From the cell containing the given text, extract its center point as (X, Y) coordinate. 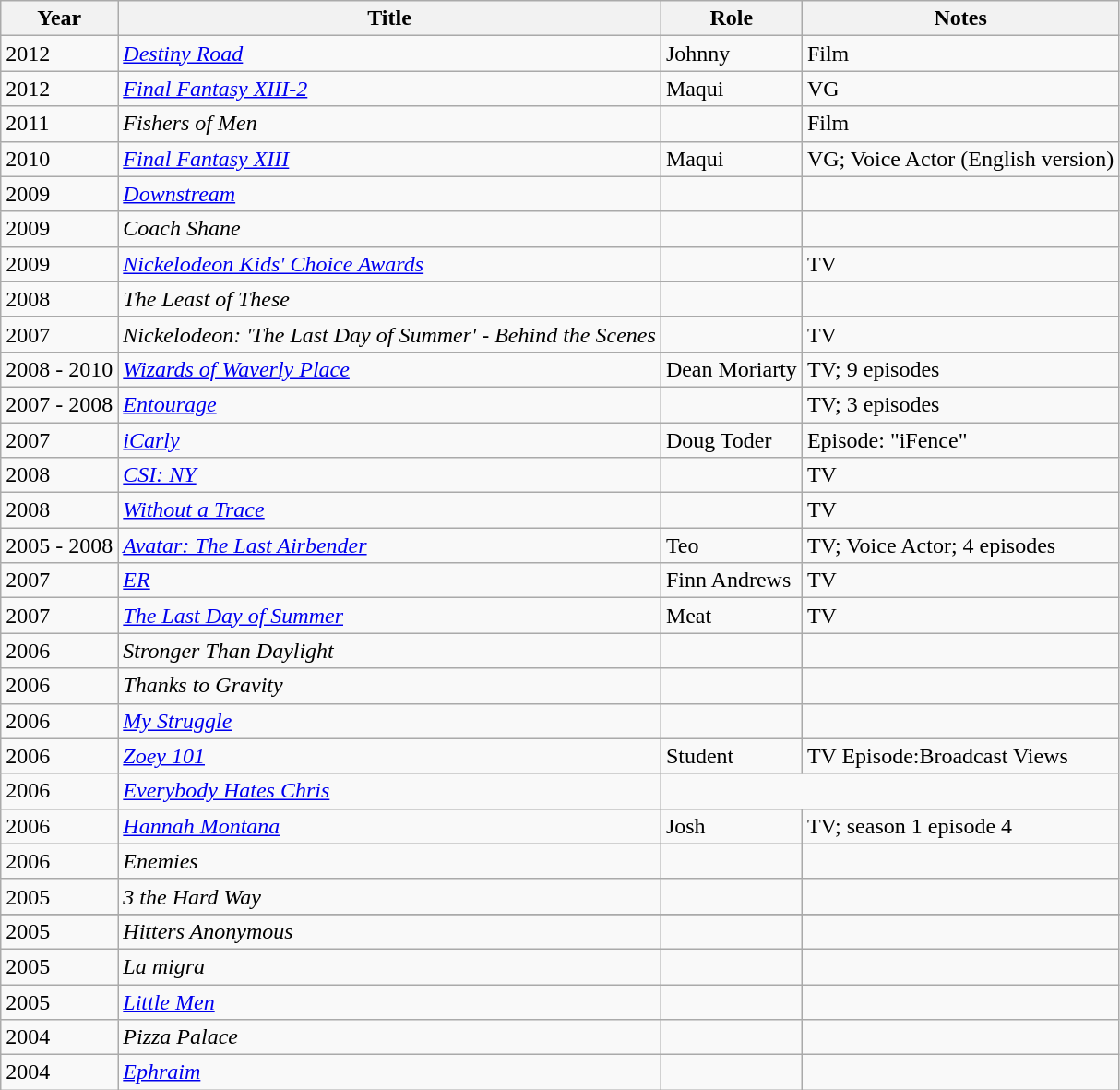
3 the Hard Way (389, 896)
2010 (59, 159)
Year (59, 18)
Teo (731, 545)
Coach Shane (389, 229)
VG (959, 89)
Ephraim (389, 1072)
My Struggle (389, 721)
2008 - 2010 (59, 369)
Zoey 101 (389, 756)
CSI: NY (389, 475)
Notes (959, 18)
Nickelodeon Kids' Choice Awards (389, 264)
Finn Andrews (731, 581)
Hitters Anonymous (389, 931)
Dean Moriarty (731, 369)
ER (389, 581)
Pizza Palace (389, 1037)
2007 - 2008 (59, 404)
Thanks to Gravity (389, 686)
Avatar: The Last Airbender (389, 545)
Wizards of Waverly Place (389, 369)
Episode: "iFence" (959, 440)
TV; 9 episodes (959, 369)
TV; Voice Actor; 4 episodes (959, 545)
Everybody Hates Chris (389, 791)
The Least of These (389, 299)
Josh (731, 826)
Final Fantasy XIII (389, 159)
Title (389, 18)
Final Fantasy XIII-2 (389, 89)
VG; Voice Actor (English version) (959, 159)
La migra (389, 966)
Destiny Road (389, 54)
2011 (59, 124)
Fishers of Men (389, 124)
Without a Trace (389, 510)
TV Episode:Broadcast Views (959, 756)
TV; season 1 episode 4 (959, 826)
iCarly (389, 440)
Meat (731, 616)
Role (731, 18)
Student (731, 756)
2005 - 2008 (59, 545)
Hannah Montana (389, 826)
TV; 3 episodes (959, 404)
Stronger Than Daylight (389, 651)
Doug Toder (731, 440)
Enemies (389, 861)
Entourage (389, 404)
The Last Day of Summer (389, 616)
Little Men (389, 1001)
Nickelodeon: 'The Last Day of Summer' - Behind the Scenes (389, 334)
Downstream (389, 194)
Johnny (731, 54)
